Return [X, Y] of the center of cell containing provided text 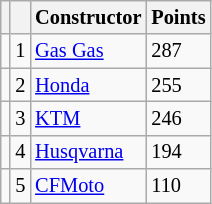
KTM [88, 118]
Points [178, 17]
Constructor [88, 17]
287 [178, 51]
110 [178, 186]
Honda [88, 85]
255 [178, 85]
1 [20, 51]
5 [20, 186]
4 [20, 152]
246 [178, 118]
194 [178, 152]
CFMoto [88, 186]
Gas Gas [88, 51]
3 [20, 118]
2 [20, 85]
Husqvarna [88, 152]
